Detect which cell encompasses the target text, then output its [X, Y] center coordinate. 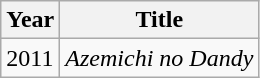
Year [30, 20]
2011 [30, 58]
Azemichi no Dandy [160, 58]
Title [160, 20]
